Scan for the cell matching the given text and deliver its [x, y] coordinate at center. 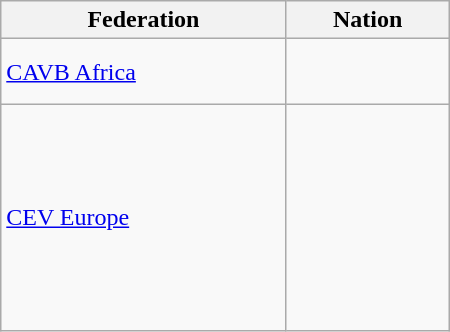
Nation [368, 20]
Federation [144, 20]
CAVB Africa [144, 72]
CEV Europe [144, 218]
